For the text-containing cell, return its midpoint in [X, Y] coordinate format. 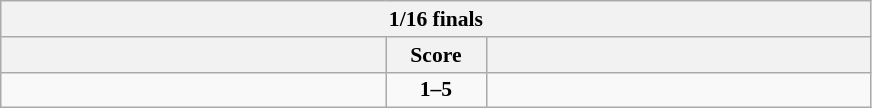
Score [436, 55]
1/16 finals [436, 19]
1–5 [436, 90]
